For the text-containing cell, return its midpoint in [x, y] coordinate format. 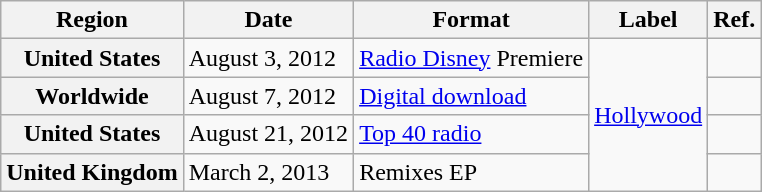
Format [472, 20]
Date [268, 20]
Label [648, 20]
United Kingdom [92, 172]
August 3, 2012 [268, 58]
Remixes EP [472, 172]
Hollywood [648, 115]
Worldwide [92, 96]
August 7, 2012 [268, 96]
March 2, 2013 [268, 172]
August 21, 2012 [268, 134]
Ref. [734, 20]
Region [92, 20]
Top 40 radio [472, 134]
Radio Disney Premiere [472, 58]
Digital download [472, 96]
